Return [x, y] of the center of cell containing provided text 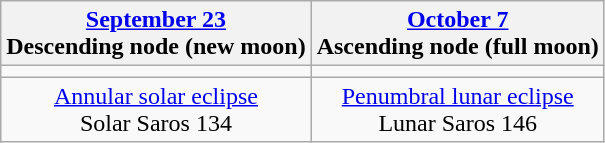
Penumbral lunar eclipseLunar Saros 146 [458, 110]
Annular solar eclipseSolar Saros 134 [156, 110]
September 23Descending node (new moon) [156, 34]
October 7Ascending node (full moon) [458, 34]
